Provide the [X, Y] coordinate of the cell's center where the given text is located.  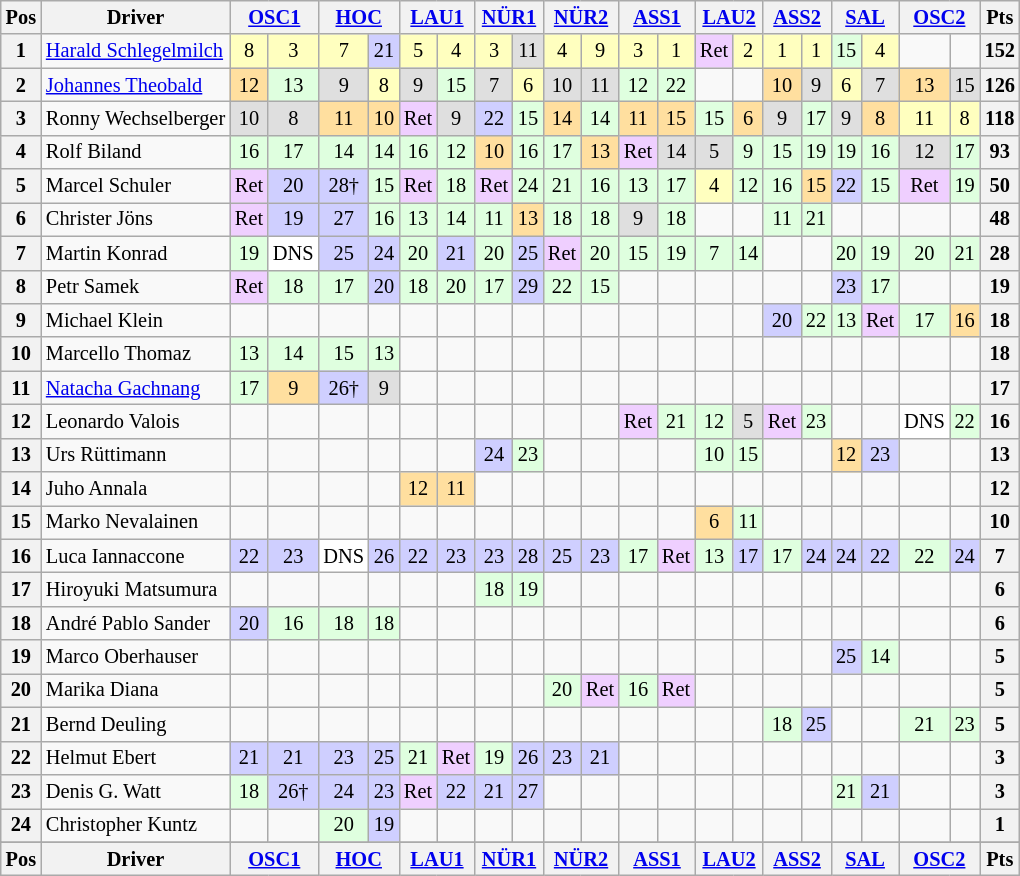
Helmut Ebert [136, 758]
Marcel Schuler [136, 186]
Juho Annala [136, 489]
Luca Iannaccone [136, 556]
Harald Schlegelmilch [136, 51]
Leonardo Valois [136, 421]
Marcello Thomaz [136, 354]
Christopher Kuntz [136, 825]
Marika Diana [136, 690]
152 [1000, 51]
48 [1000, 219]
Rolf Biland [136, 152]
118 [1000, 118]
Denis G. Watt [136, 791]
126 [1000, 85]
Johannes Theobald [136, 85]
Natacha Gachnang [136, 388]
28† [343, 186]
Marco Oberhauser [136, 657]
29 [528, 287]
Michael Klein [136, 320]
Bernd Deuling [136, 724]
Marko Nevalainen [136, 522]
50 [1000, 186]
Christer Jöns [136, 219]
93 [1000, 152]
Hiroyuki Matsumura [136, 589]
Martin Konrad [136, 253]
Ronny Wechselberger [136, 118]
Urs Rüttimann [136, 455]
Petr Samek [136, 287]
André Pablo Sander [136, 623]
